From the cell containing the given text, extract its center point as [x, y] coordinate. 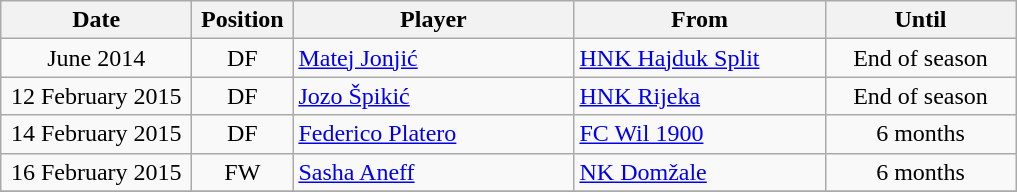
Federico Platero [434, 134]
FW [242, 172]
June 2014 [96, 58]
HNK Hajduk Split [700, 58]
Position [242, 20]
Date [96, 20]
Matej Jonjić [434, 58]
Player [434, 20]
NK Domžale [700, 172]
12 February 2015 [96, 96]
HNK Rijeka [700, 96]
16 February 2015 [96, 172]
14 February 2015 [96, 134]
Until [920, 20]
From [700, 20]
FC Wil 1900 [700, 134]
Sasha Aneff [434, 172]
Jozo Špikić [434, 96]
